Locate the cell with the specified text and output its (X, Y) center coordinate. 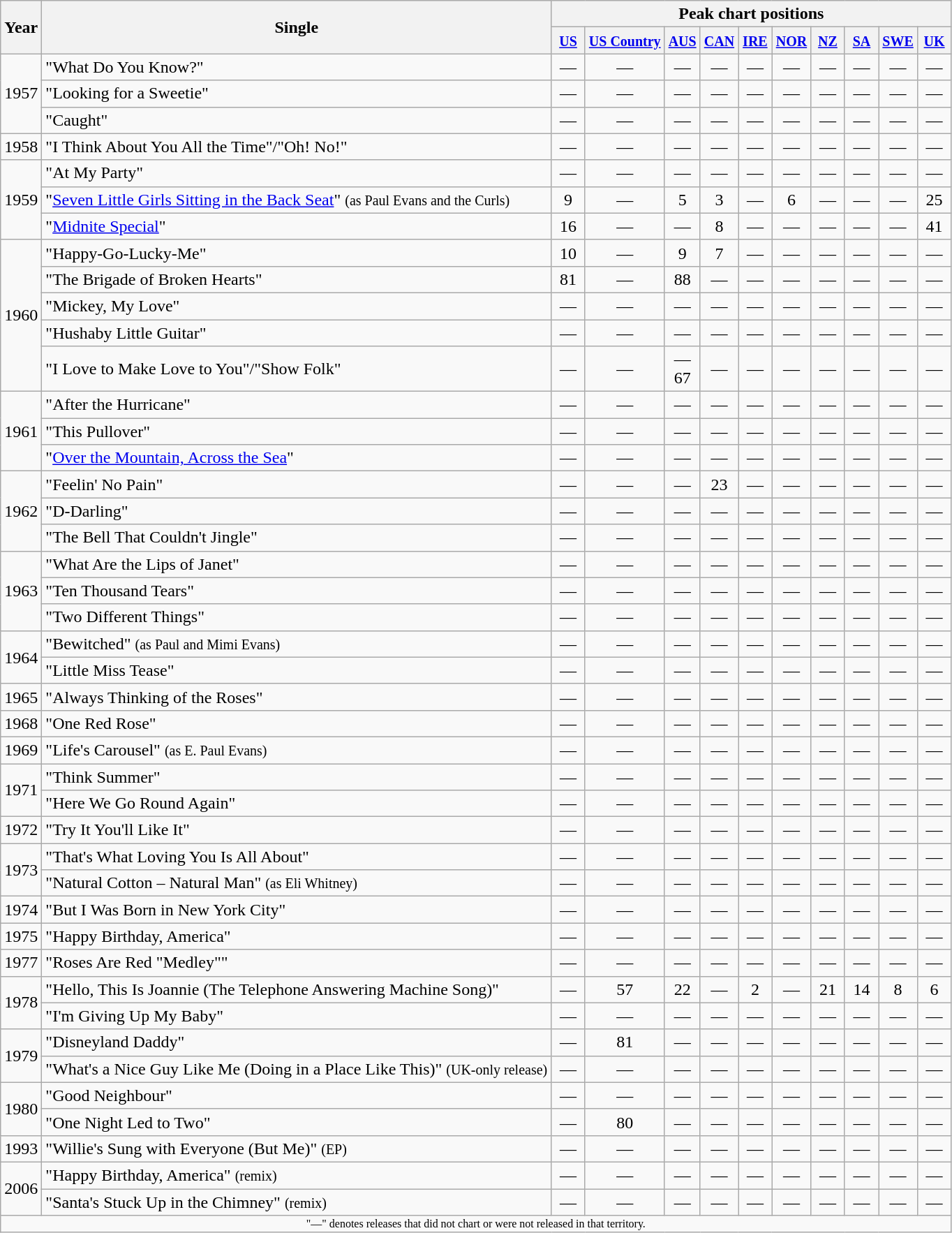
1979 (21, 1056)
1977 (21, 963)
1978 (21, 1003)
"Over the Mountain, Across the Sea" (297, 458)
"What's a Nice Guy Like Me (Doing in a Place Like This)" (UK-only release) (297, 1069)
1957 (21, 94)
5 (683, 200)
"After the Hurricane" (297, 405)
1960 (21, 316)
US (568, 40)
SA (861, 40)
"D-Darling" (297, 511)
"Midnite Special" (297, 226)
1974 (21, 910)
88 (683, 279)
"Hello, This Is Joannie (The Telephone Answering Machine Song)" (297, 989)
7 (719, 253)
IRE (755, 40)
2006 (21, 1188)
1973 (21, 870)
1959 (21, 200)
"Always Thinking of the Roses" (297, 697)
1980 (21, 1109)
Single (297, 27)
"—" denotes releases that did not chart or were not released in that territory. (476, 1224)
UK (934, 40)
2 (755, 989)
1958 (21, 147)
NZ (828, 40)
"Santa's Stuck Up in the Chimney" (remix) (297, 1202)
"One Night Led to Two" (297, 1122)
1975 (21, 936)
80 (625, 1122)
1962 (21, 511)
"Caught" (297, 120)
1969 (21, 750)
"Try It You'll Like It" (297, 830)
"Good Neighbour" (297, 1095)
16 (568, 226)
"Think Summer" (297, 777)
"Two Different Things" (297, 617)
—67 (683, 369)
22 (683, 989)
"Ten Thousand Tears" (297, 591)
"Feelin' No Pain" (297, 485)
"Life's Carousel" (as E. Paul Evans) (297, 750)
"Natural Cotton – Natural Man" (as Eli Whitney) (297, 883)
3 (719, 200)
21 (828, 989)
"Looking for a Sweetie" (297, 94)
10 (568, 253)
1968 (21, 723)
"The Brigade of Broken Hearts" (297, 279)
"Bewitched" (as Paul and Mimi Evans) (297, 644)
CAN (719, 40)
"I Love to Make Love to You"/"Show Folk" (297, 369)
"Little Miss Tease" (297, 670)
"Mickey, My Love" (297, 306)
"The Bell That Couldn't Jingle" (297, 538)
"Hushaby Little Guitar" (297, 333)
"This Pullover" (297, 431)
14 (861, 989)
"But I Was Born in New York City" (297, 910)
1972 (21, 830)
US Country (625, 40)
"At My Party" (297, 173)
SWE (898, 40)
"Seven Little Girls Sitting in the Back Seat" (as Paul Evans and the Curls) (297, 200)
AUS (683, 40)
"What Are the Lips of Janet" (297, 564)
57 (625, 989)
"I Think About You All the Time"/"Oh! No!" (297, 147)
"Happy Birthday, America" (remix) (297, 1175)
"That's What Loving You Is All About" (297, 857)
"What Do You Know?" (297, 67)
41 (934, 226)
1965 (21, 697)
"I'm Giving Up My Baby" (297, 1016)
1971 (21, 790)
23 (719, 485)
1993 (21, 1149)
1961 (21, 431)
"Here We Go Round Again" (297, 804)
Year (21, 27)
1964 (21, 657)
"Disneyland Daddy" (297, 1042)
1963 (21, 591)
"Happy Birthday, America" (297, 936)
"One Red Rose" (297, 723)
NOR (791, 40)
Peak chart positions (751, 14)
"Willie's Sung with Everyone (But Me)" (EP) (297, 1149)
"Roses Are Red "Medley"" (297, 963)
"Happy-Go-Lucky-Me" (297, 253)
25 (934, 200)
